Locate the cell with the specified text and output its (X, Y) center coordinate. 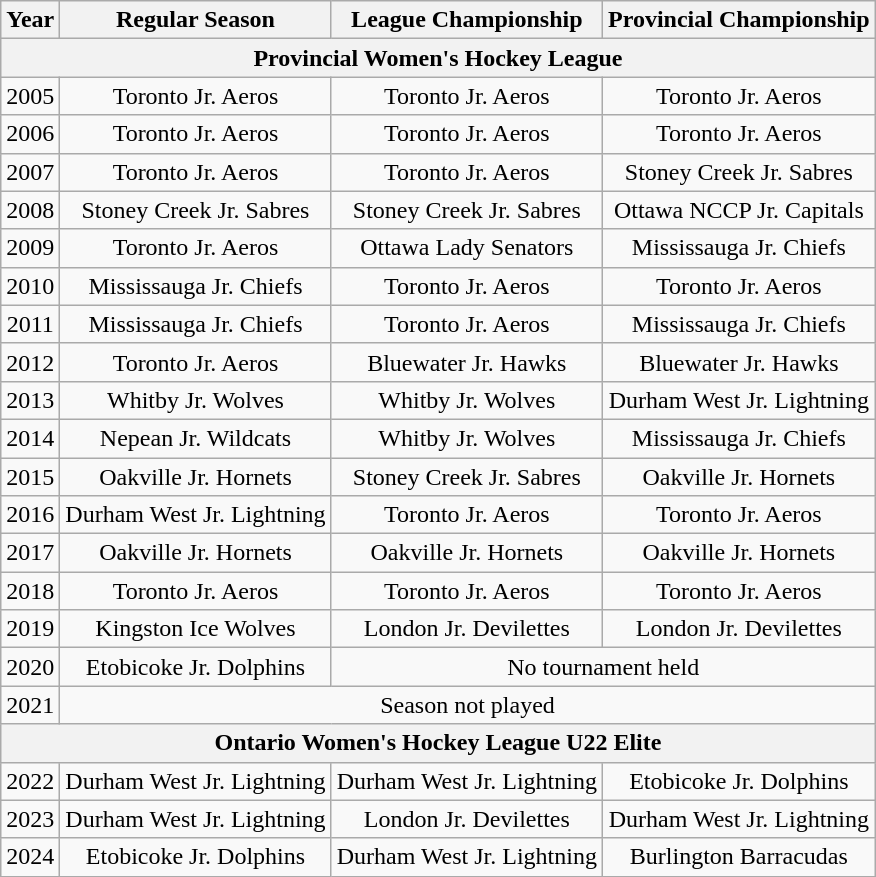
2020 (30, 667)
Ontario Women's Hockey League U22 Elite (438, 743)
Regular Season (196, 20)
2023 (30, 819)
2021 (30, 705)
Nepean Jr. Wildcats (196, 438)
2017 (30, 553)
No tournament held (603, 667)
2013 (30, 400)
2008 (30, 210)
2012 (30, 362)
Kingston Ice Wolves (196, 629)
2006 (30, 134)
Burlington Barracudas (738, 857)
2005 (30, 96)
2007 (30, 172)
Provincial Women's Hockey League (438, 58)
2018 (30, 591)
Year (30, 20)
League Championship (466, 20)
2010 (30, 286)
2011 (30, 324)
2016 (30, 515)
Season not played (468, 705)
2015 (30, 477)
2009 (30, 248)
2022 (30, 781)
Ottawa NCCP Jr. Capitals (738, 210)
2019 (30, 629)
Ottawa Lady Senators (466, 248)
2014 (30, 438)
2024 (30, 857)
Provincial Championship (738, 20)
